Output the (x, y) coordinate of the center of the cell containing the given text.  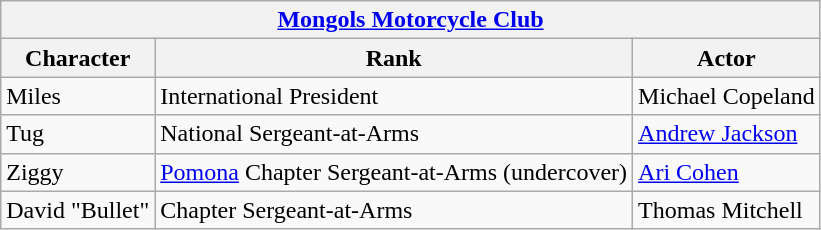
Thomas Mitchell (727, 210)
National Sergeant-at-Arms (394, 134)
Michael Copeland (727, 96)
Ari Cohen (727, 172)
Pomona Chapter Sergeant-at-Arms (undercover) (394, 172)
Chapter Sergeant-at-Arms (394, 210)
Andrew Jackson (727, 134)
International President (394, 96)
Ziggy (78, 172)
Miles (78, 96)
Rank (394, 58)
Actor (727, 58)
Character (78, 58)
David "Bullet" (78, 210)
Mongols Motorcycle Club (410, 20)
Tug (78, 134)
